Return the (x, y) coordinate for the center point of the cell that contains the specified text.  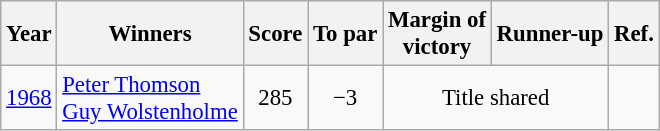
Ref. (634, 34)
285 (276, 98)
To par (346, 34)
Winners (150, 34)
Score (276, 34)
Margin ofvictory (438, 34)
Year (29, 34)
Runner-up (550, 34)
Peter Thomson Guy Wolstenholme (150, 98)
−3 (346, 98)
1968 (29, 98)
Title shared (496, 98)
